Capture the cell that displays the provided text and extract its [x, y] central coordinate. 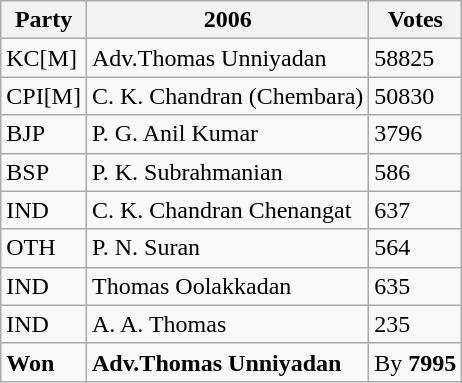
C. K. Chandran Chenangat [227, 210]
OTH [44, 248]
CPI[M] [44, 96]
A. A. Thomas [227, 324]
235 [416, 324]
635 [416, 286]
58825 [416, 58]
C. K. Chandran (Chembara) [227, 96]
564 [416, 248]
P. N. Suran [227, 248]
Votes [416, 20]
586 [416, 172]
P. G. Anil Kumar [227, 134]
BSP [44, 172]
Thomas Oolakkadan [227, 286]
By 7995 [416, 362]
P. K. Subrahmanian [227, 172]
BJP [44, 134]
50830 [416, 96]
Party [44, 20]
Won [44, 362]
2006 [227, 20]
637 [416, 210]
3796 [416, 134]
KC[M] [44, 58]
